Locate the cell with the specified text and output its [x, y] center coordinate. 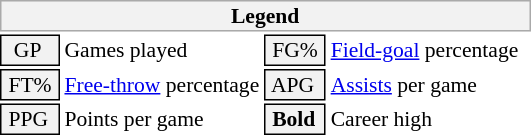
Field-goal percentage [430, 50]
GP [30, 50]
FT% [30, 85]
Free-throw percentage [162, 85]
FG% [295, 50]
Legend [265, 16]
Games played [162, 50]
APG [295, 85]
Assists per game [430, 85]
